From the cell containing the given text, extract its center point as [x, y] coordinate. 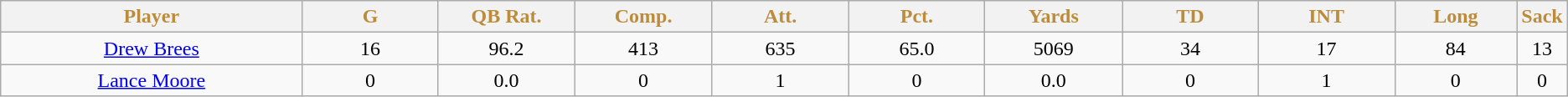
413 [643, 48]
Drew Brees [152, 48]
5069 [1054, 48]
17 [1327, 48]
84 [1456, 48]
96.2 [506, 48]
Yards [1054, 17]
INT [1327, 17]
QB Rat. [506, 17]
G [370, 17]
Lance Moore [152, 80]
Att. [781, 17]
65.0 [916, 48]
Comp. [643, 17]
Pct. [916, 17]
16 [370, 48]
13 [1543, 48]
Sack [1543, 17]
635 [781, 48]
Long [1456, 17]
Player [152, 17]
TD [1191, 17]
34 [1191, 48]
